Find where the given text appears and provide that cell's center as (x, y) coordinate. 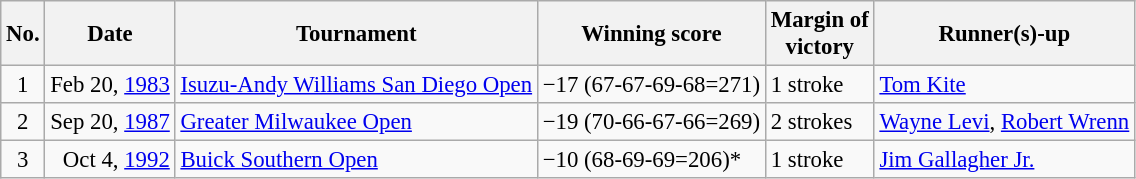
3 (23, 160)
Winning score (651, 34)
Tom Kite (1004, 85)
Tournament (356, 34)
Oct 4, 1992 (110, 160)
2 (23, 122)
Buick Southern Open (356, 160)
−19 (70-66-67-66=269) (651, 122)
−10 (68-69-69=206)* (651, 160)
No. (23, 34)
Wayne Levi, Robert Wrenn (1004, 122)
Greater Milwaukee Open (356, 122)
Date (110, 34)
Margin ofvictory (820, 34)
1 (23, 85)
Jim Gallagher Jr. (1004, 160)
Isuzu-Andy Williams San Diego Open (356, 85)
−17 (67-67-69-68=271) (651, 85)
2 strokes (820, 122)
Feb 20, 1983 (110, 85)
Sep 20, 1987 (110, 122)
Runner(s)-up (1004, 34)
